Extract the [x, y] coordinate from the center of the cell holding the provided text.  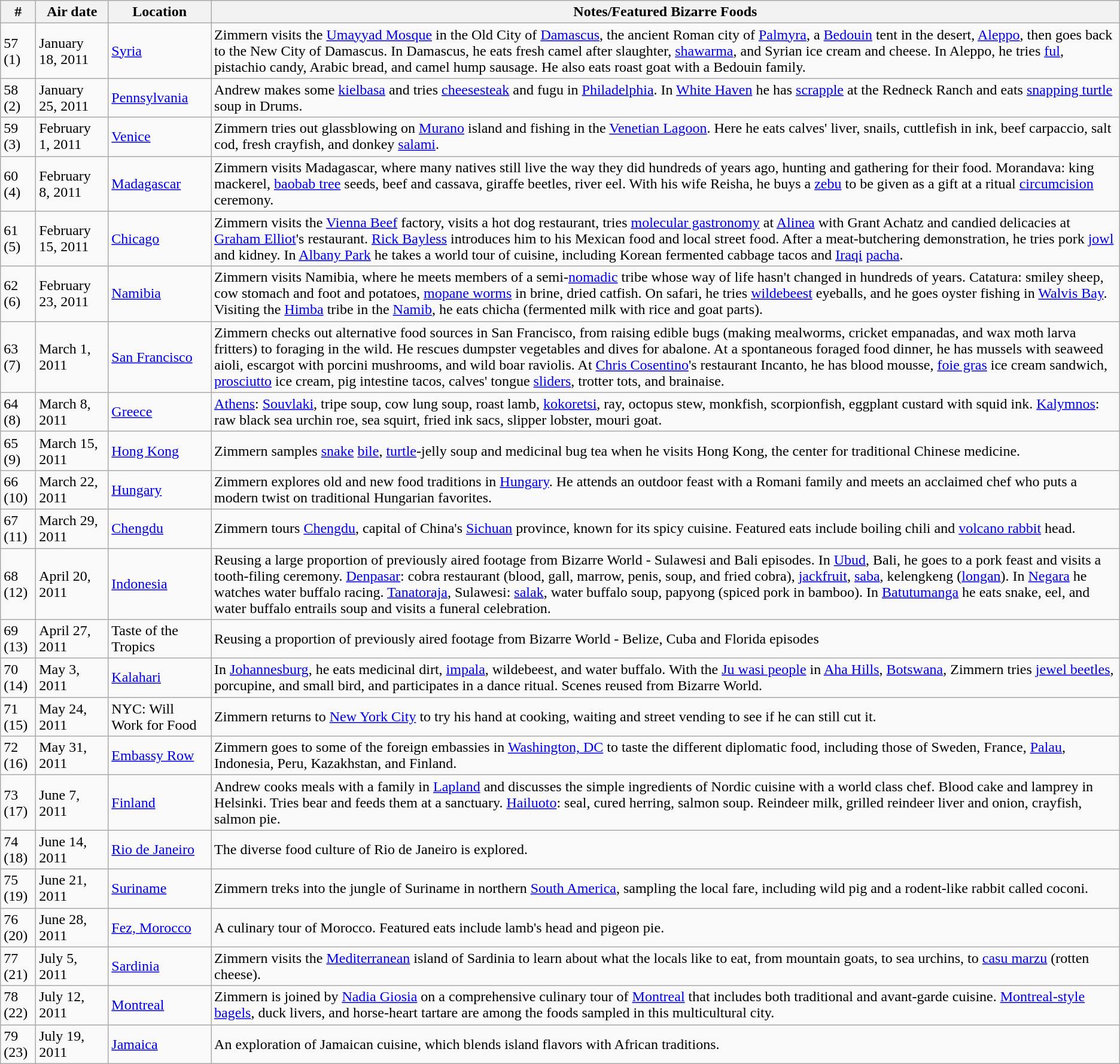
May 24, 2011 [72, 717]
Syria [160, 51]
59 (3) [18, 136]
Rio de Janeiro [160, 849]
Sardinia [160, 967]
Location [160, 12]
June 21, 2011 [72, 889]
66 (10) [18, 489]
July 19, 2011 [72, 1044]
Hungary [160, 489]
Finland [160, 803]
61 (5) [18, 239]
Reusing a proportion of previously aired footage from Bizarre World - Belize, Cuba and Florida episodes [665, 639]
Indonesia [160, 584]
73 (17) [18, 803]
79 (23) [18, 1044]
72 (16) [18, 756]
76 (20) [18, 927]
Madagascar [160, 184]
January 18, 2011 [72, 51]
Jamaica [160, 1044]
NYC: Will Work for Food [160, 717]
Zimmern returns to New York City to try his hand at cooking, waiting and street vending to see if he can still cut it. [665, 717]
March 1, 2011 [72, 356]
San Francisco [160, 356]
Venice [160, 136]
May 3, 2011 [72, 678]
Pennsylvania [160, 98]
Notes/Featured Bizarre Foods [665, 12]
February 1, 2011 [72, 136]
February 8, 2011 [72, 184]
Air date [72, 12]
May 31, 2011 [72, 756]
69 (13) [18, 639]
67 (11) [18, 529]
July 5, 2011 [72, 967]
April 20, 2011 [72, 584]
Namibia [160, 294]
Hong Kong [160, 451]
An exploration of Jamaican cuisine, which blends island flavors with African traditions. [665, 1044]
74 (18) [18, 849]
February 15, 2011 [72, 239]
Chicago [160, 239]
June 14, 2011 [72, 849]
78 (22) [18, 1005]
Taste of the Tropics [160, 639]
60 (4) [18, 184]
65 (9) [18, 451]
June 7, 2011 [72, 803]
77 (21) [18, 967]
64 (8) [18, 411]
75 (19) [18, 889]
March 22, 2011 [72, 489]
Fez, Morocco [160, 927]
July 12, 2011 [72, 1005]
Embassy Row [160, 756]
62 (6) [18, 294]
Zimmern samples snake bile, turtle-jelly soup and medicinal bug tea when he visits Hong Kong, the center for traditional Chinese medicine. [665, 451]
January 25, 2011 [72, 98]
March 15, 2011 [72, 451]
68 (12) [18, 584]
71 (15) [18, 717]
The diverse food culture of Rio de Janeiro is explored. [665, 849]
June 28, 2011 [72, 927]
# [18, 12]
63 (7) [18, 356]
February 23, 2011 [72, 294]
Zimmern tours Chengdu, capital of China's Sichuan province, known for its spicy cuisine. Featured eats include boiling chili and volcano rabbit head. [665, 529]
70 (14) [18, 678]
Greece [160, 411]
March 29, 2011 [72, 529]
Suriname [160, 889]
Chengdu [160, 529]
Montreal [160, 1005]
April 27, 2011 [72, 639]
58 (2) [18, 98]
57 (1) [18, 51]
A culinary tour of Morocco. Featured eats include lamb's head and pigeon pie. [665, 927]
Kalahari [160, 678]
March 8, 2011 [72, 411]
